Identify which cell holds the provided text, then report its [x, y] central coordinate. 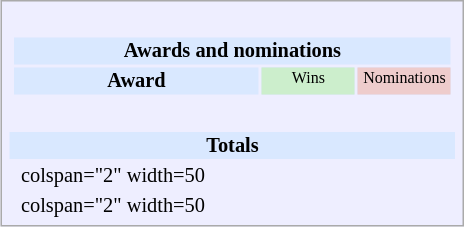
Wins [308, 80]
Totals [233, 146]
Award [136, 80]
Nominations [404, 80]
Awards and nominations Award Wins Nominations [233, 69]
Awards and nominations [232, 50]
